Determine the (X, Y) coordinate at the center of the cell enclosing the given text.  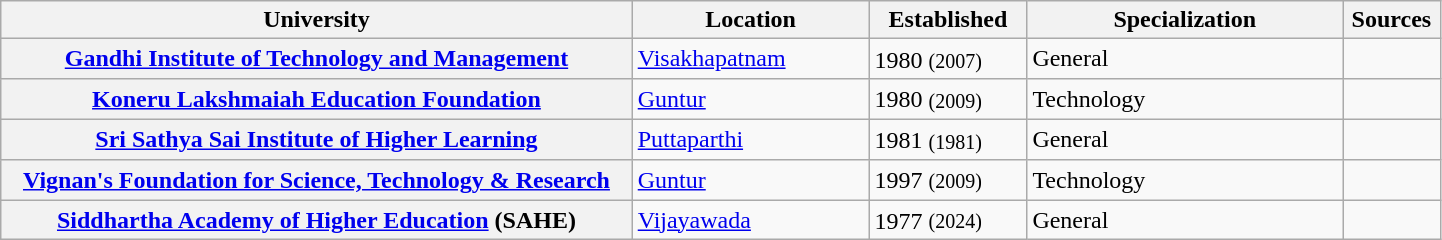
Puttaparthi (750, 139)
Vignan's Foundation for Science, Technology & Research (316, 179)
Vijayawada (750, 220)
University (316, 20)
Siddhartha Academy of Higher Education (SAHE) (316, 220)
Established (948, 20)
Sri Sathya Sai Institute of Higher Learning (316, 139)
Specialization (1185, 20)
Gandhi Institute of Technology and Management (316, 59)
Koneru Lakshmaiah Education Foundation (316, 99)
1981 (1981) (948, 139)
Sources (1392, 20)
Location (750, 20)
1980 (2007) (948, 59)
1997 (2009) (948, 179)
1980 (2009) (948, 99)
Visakhapatnam (750, 59)
1977 (2024) (948, 220)
